Locate the cell with the specified text and output its (x, y) center coordinate. 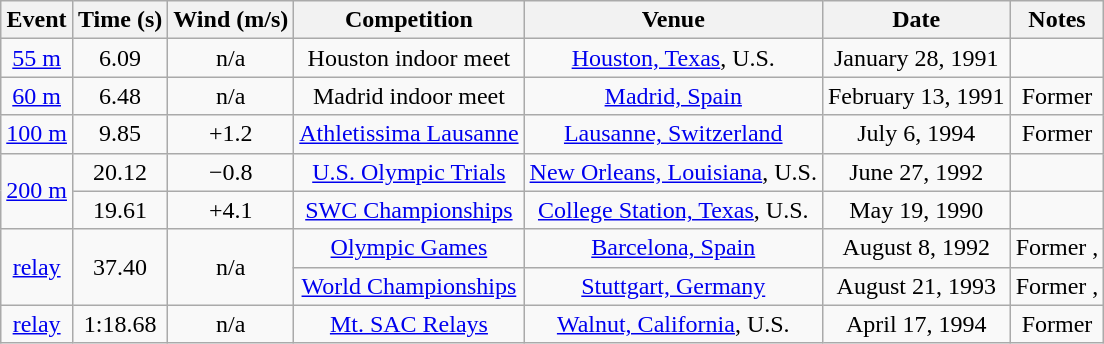
6.48 (120, 96)
Athletissima Lausanne (409, 134)
100 m (37, 134)
20.12 (120, 172)
6.09 (120, 58)
World Championships (409, 286)
Competition (409, 20)
Wind (m/s) (231, 20)
Notes (1057, 20)
July 6, 1994 (916, 134)
New Orleans, Louisiana, U.S. (673, 172)
200 m (37, 191)
August 21, 1993 (916, 286)
Stuttgart, Germany (673, 286)
June 27, 1992 (916, 172)
1:18.68 (120, 324)
19.61 (120, 210)
Walnut, California, U.S. (673, 324)
37.40 (120, 267)
9.85 (120, 134)
SWC Championships (409, 210)
+4.1 (231, 210)
February 13, 1991 (916, 96)
U.S. Olympic Trials (409, 172)
Houston indoor meet (409, 58)
January 28, 1991 (916, 58)
60 m (37, 96)
Lausanne, Switzerland (673, 134)
Event (37, 20)
Madrid indoor meet (409, 96)
55 m (37, 58)
Date (916, 20)
Venue (673, 20)
−0.8 (231, 172)
August 8, 1992 (916, 248)
Time (s) (120, 20)
Barcelona, Spain (673, 248)
May 19, 1990 (916, 210)
Houston, Texas, U.S. (673, 58)
+1.2 (231, 134)
April 17, 1994 (916, 324)
Mt. SAC Relays (409, 324)
Madrid, Spain (673, 96)
College Station, Texas, U.S. (673, 210)
Olympic Games (409, 248)
